From the cell containing the given text, extract its center point as (X, Y) coordinate. 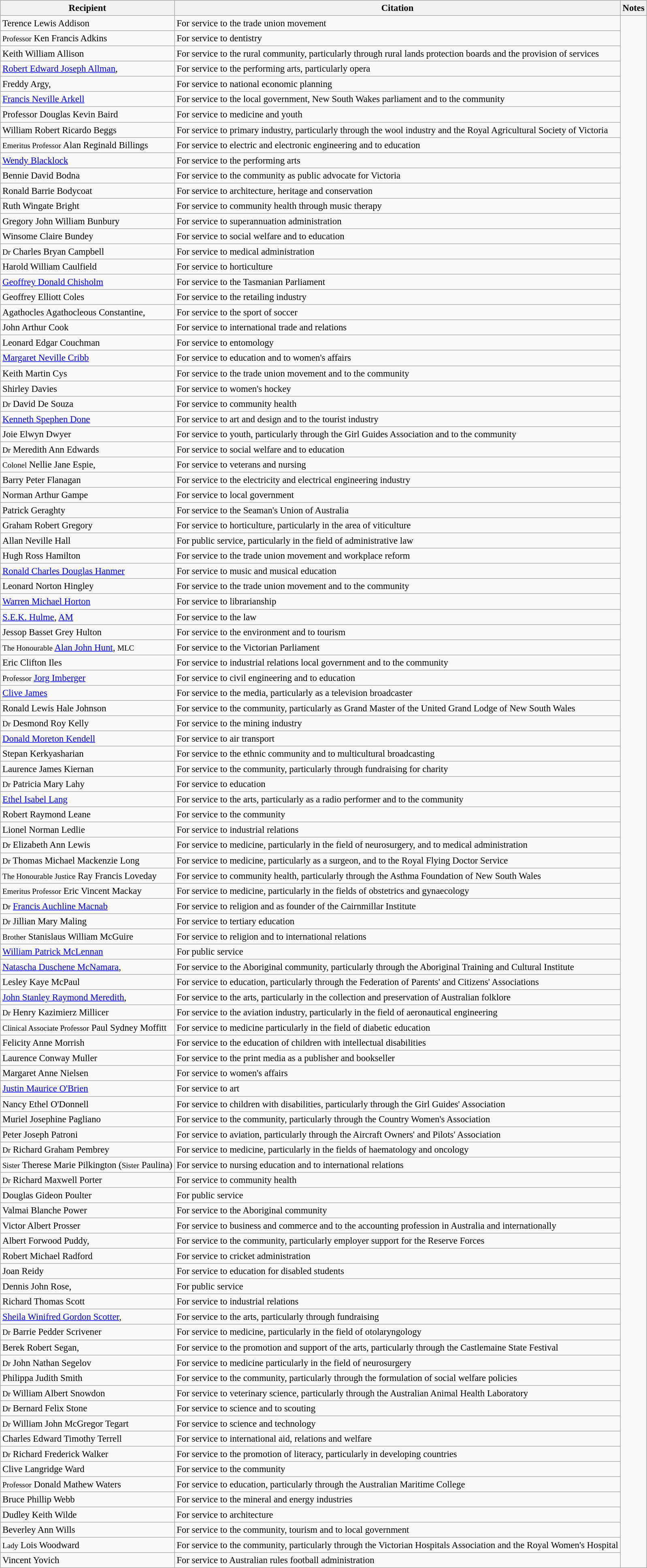
Geoffrey Elliott Coles (87, 297)
For service to superannuation administration (398, 221)
For service to education (398, 784)
Shirley Davies (87, 389)
Leonard Norton Hingley (87, 587)
Professor Douglas Kevin Baird (87, 115)
For service to the performing arts (398, 160)
For service to the community as public advocate for Victoria (398, 175)
For service to primary industry, particularly through the wool industry and the Royal Agricultural Society of Victoria (398, 130)
For service to medical administration (398, 251)
For public service, particularly in the field of administrative law (398, 541)
Richard Thomas Scott (87, 1302)
For service to the community, particularly through the Victorian Hospitals Association and the Royal Women's Hospital (398, 1545)
For service to librarianship (398, 602)
For service to women's hockey (398, 389)
For service to medicine particularly in the field of diabetic education (398, 1028)
Colonel Nellie Jane Espie, (87, 465)
Dr Meredith Ann Edwards (87, 449)
For service to civil engineering and to education (398, 678)
Joie Elwyn Dwyer (87, 434)
John Stanley Raymond Meredith, (87, 998)
For service to the sport of soccer (398, 313)
Dr Francis Auchline Macnab (87, 906)
Dr Bernard Felix Stone (87, 1408)
Valmai Blanche Power (87, 1211)
For service to the community, particularly employer support for the Reserve Forces (398, 1241)
Recipient (87, 8)
Allan Neville Hall (87, 541)
Dr Henry Kazimierz Millicer (87, 1013)
Beverley Ann Wills (87, 1530)
Dr Desmond Roy Kelly (87, 723)
For service to horticulture (398, 267)
For service to education and to women's affairs (398, 358)
Jessop Basset Grey Hulton (87, 632)
Laurence James Kiernan (87, 769)
For service to the community, particularly as Grand Master of the United Grand Lodge of New South Wales (398, 708)
For service to science and to scouting (398, 1408)
For service to veterinary science, particularly through the Australian Animal Health Laboratory (398, 1393)
Dr Elizabeth Ann Lewis (87, 845)
Professor Jorg Imberger (87, 678)
Dr David De Souza (87, 404)
Freddy Argy, (87, 84)
For service to community health, particularly through the Asthma Foundation of New South Wales (398, 876)
Dr John Nathan Segelov (87, 1363)
Charles Edward Timothy Terrell (87, 1439)
For service to cricket administration (398, 1256)
Peter Joseph Patroni (87, 1134)
For service to the media, particularly as a television broadcaster (398, 693)
Muriel Josephine Pagliano (87, 1119)
For service to the mining industry (398, 723)
Ronald Barrie Bodycoat (87, 191)
For service to the law (398, 617)
For service to education for disabled students (398, 1271)
For service to architecture, heritage and conservation (398, 191)
Margaret Anne Nielsen (87, 1073)
Keith Martin Cys (87, 373)
Patrick Geraghty (87, 511)
Nancy Ethel O'Donnell (87, 1104)
Dr Jillian Mary Maling (87, 921)
Robert Raymond Leane (87, 815)
For service to the electricity and electrical engineering industry (398, 480)
Winsome Claire Bundey (87, 236)
For service to industrial relations local government and to the community (398, 662)
Professor Ken Francis Adkins (87, 38)
For service to dentistry (398, 38)
Philippa Judith Smith (87, 1378)
William Robert Ricardo Beggs (87, 130)
Citation (398, 8)
Natascha Duschene McNamara, (87, 967)
Bennie David Bodna (87, 175)
For service to medicine, particularly as a surgeon, and to the Royal Flying Doctor Service (398, 860)
Ronald Charles Douglas Hanmer (87, 571)
Dr Richard Frederick Walker (87, 1454)
For service to medicine particularly in the field of neurosurgery (398, 1363)
For service to the trade union movement (398, 23)
Ruth Wingate Bright (87, 206)
Robert Edward Joseph Allman, (87, 69)
Graham Robert Gregory (87, 526)
Lionel Norman Ledlie (87, 830)
For service to the retailing industry (398, 297)
For service to the environment and to tourism (398, 632)
Wendy Blacklock (87, 160)
Clive James (87, 693)
Ethel Isabel Lang (87, 800)
Kenneth Spephen Done (87, 419)
Notes (633, 8)
Joan Reidy (87, 1271)
For service to the arts, particularly as a radio performer and to the community (398, 800)
For service to electric and electronic engineering and to education (398, 145)
For service to air transport (398, 738)
For service to architecture (398, 1515)
Emeritus Professor Eric Vincent Mackay (87, 891)
Laurence Conway Muller (87, 1058)
For service to women's affairs (398, 1073)
Dr William John McGregor Tegart (87, 1423)
For service to local government (398, 495)
For service to children with disabilities, particularly through the Girl Guides' Association (398, 1104)
Dr William Albert Snowdon (87, 1393)
For service to community health through music therapy (398, 206)
Albert Forwood Puddy, (87, 1241)
For service to entomology (398, 343)
For service to the performing arts, particularly opera (398, 69)
For service to the community, tourism and to local government (398, 1530)
Professor Donald Mathew Waters (87, 1485)
For service to horticulture, particularly in the area of viticulture (398, 526)
For service to music and musical education (398, 571)
For service to medicine, particularly in the field of otolaryngology (398, 1332)
Brother Stanislaus William McGuire (87, 936)
For service to international trade and relations (398, 328)
Berek Robert Segan, (87, 1347)
Clinical Associate Professor Paul Sydney Moffitt (87, 1028)
Felicity Anne Morrish (87, 1043)
John Arthur Cook (87, 328)
Dr Richard Maxwell Porter (87, 1180)
For service to the ethnic community and to multicultural broadcasting (398, 754)
Lesley Kaye McPaul (87, 982)
Barry Peter Flanagan (87, 480)
For service to international aid, relations and welfare (398, 1439)
For service to medicine, particularly in the field of neurosurgery, and to medical administration (398, 845)
Douglas Gideon Poulter (87, 1195)
For service to the Tasmanian Parliament (398, 282)
For service to aviation, particularly through the Aircraft Owners' and Pilots' Association (398, 1134)
For service to the mineral and energy industries (398, 1500)
For service to the aviation industry, particularly in the field of aeronautical engineering (398, 1013)
Agathocles Agathocleous Constantine, (87, 313)
For service to medicine, particularly in the fields of obstetrics and gynaecology (398, 891)
For service to national economic planning (398, 84)
For service to the print media as a publisher and bookseller (398, 1058)
For service to nursing education and to international relations (398, 1165)
Victor Albert Prosser (87, 1225)
For service to youth, particularly through the Girl Guides Association and to the community (398, 434)
Geoffrey Donald Chisholm (87, 282)
Justin Maurice O'Brien (87, 1089)
Norman Arthur Gampe (87, 495)
For service to the Victorian Parliament (398, 647)
Dennis John Rose, (87, 1287)
Harold William Caulfield (87, 267)
For service to religion and as founder of the Cairnmillar Institute (398, 906)
Dr Barrie Pedder Scrivener (87, 1332)
For service to the community, particularly through the Country Women's Association (398, 1119)
Dudley Keith Wilde (87, 1515)
For service to medicine and youth (398, 115)
Hugh Ross Hamilton (87, 556)
Dr Charles Bryan Campbell (87, 251)
Sister Therese Marie Pilkington (Sister Paulina) (87, 1165)
For service to the community, particularly through fundraising for charity (398, 769)
Warren Michael Horton (87, 602)
For service to the community, particularly through the formulation of social welfare policies (398, 1378)
Ronald Lewis Hale Johnson (87, 708)
For service to the arts, particularly in the collection and preservation of Australian folklore (398, 998)
For service to education, particularly through the Australian Maritime College (398, 1485)
Keith William Allison (87, 54)
Stepan Kerkyasharian (87, 754)
For service to the education of children with intellectual disabilities (398, 1043)
For service to art (398, 1089)
Dr Richard Graham Pembrey (87, 1149)
William Patrick McLennan (87, 952)
Dr Thomas Michael Mackenzie Long (87, 860)
For service to tertiary education (398, 921)
Bruce Phillip Webb (87, 1500)
The Honourable Alan John Hunt, MLC (87, 647)
Donald Moreton Kendell (87, 738)
For service to religion and to international relations (398, 936)
For service to business and commerce and to the accounting profession in Australia and internationally (398, 1225)
Clive Langridge Ward (87, 1469)
For service to the promotion and support of the arts, particularly through the Castlemaine State Festival (398, 1347)
Lady Lois Woodward (87, 1545)
For service to education, particularly through the Federation of Parents' and Citizens' Associations (398, 982)
For service to the rural community, particularly through rural lands protection boards and the provision of services (398, 54)
Margaret Neville Cribb (87, 358)
Sheila Winifred Gordon Scotter, (87, 1317)
Robert Michael Radford (87, 1256)
For service to the Seaman's Union of Australia (398, 511)
S.E.K. Hulme, AM (87, 617)
Gregory John William Bunbury (87, 221)
For service to the Aboriginal community (398, 1211)
Emeritus Professor Alan Reginald Billings (87, 145)
Leonard Edgar Couchman (87, 343)
Terence Lewis Addison (87, 23)
For service to veterans and nursing (398, 465)
For service to art and design and to the tourist industry (398, 419)
For service to the arts, particularly through fundraising (398, 1317)
The Honourable Justice Ray Francis Loveday (87, 876)
For service to science and technology (398, 1423)
Eric Clifton Iles (87, 662)
For service to the trade union movement and workplace reform (398, 556)
Dr Patricia Mary Lahy (87, 784)
For service to medicine, particularly in the fields of haematology and oncology (398, 1149)
For service to the Aboriginal community, particularly through the Aboriginal Training and Cultural Institute (398, 967)
For service to the promotion of literacy, particularly in developing countries (398, 1454)
For service to the local government, New South Wakes parliament and to the community (398, 99)
Francis Neville Arkell (87, 99)
